Detect which cell encompasses the target text, then output its [X, Y] center coordinate. 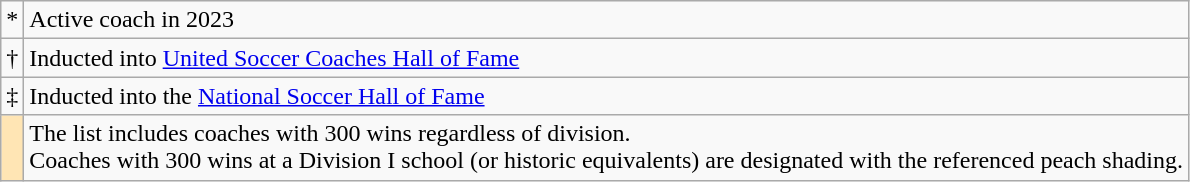
Inducted into the National Soccer Hall of Fame [606, 96]
† [12, 58]
Active coach in 2023 [606, 20]
Inducted into United Soccer Coaches Hall of Fame [606, 58]
‡ [12, 96]
* [12, 20]
